Search for the cell housing the specified text and yield its [x, y] center coordinate. 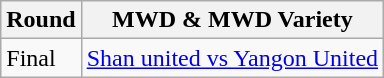
Shan united vs Yangon United [232, 58]
Round [41, 20]
Final [41, 58]
MWD & MWD Variety [232, 20]
